Identify which cell holds the provided text, then report its (X, Y) central coordinate. 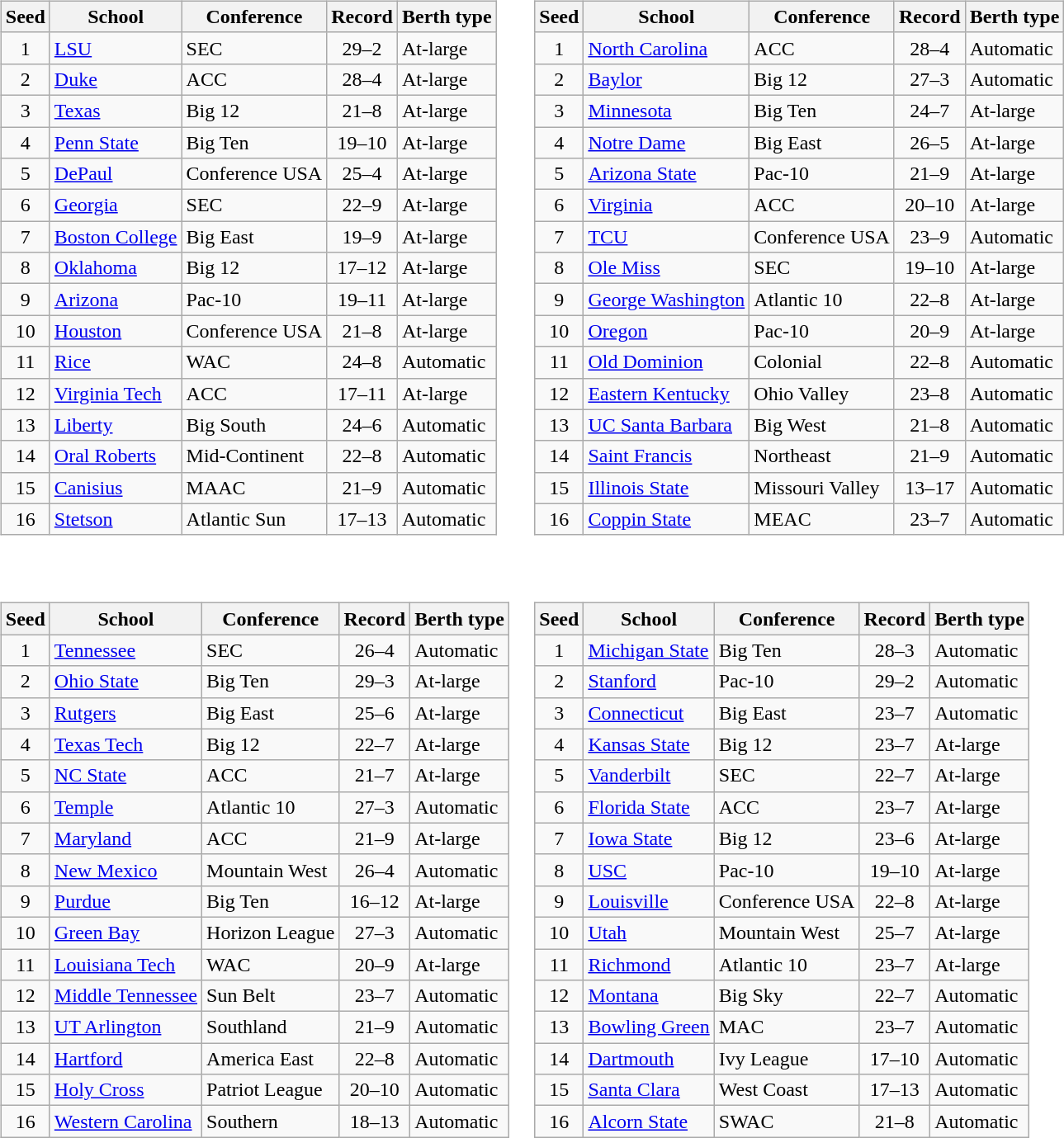
Horizon League (271, 933)
Minnesota (667, 111)
George Washington (667, 300)
Santa Clara (649, 1090)
Ole Miss (667, 268)
Ohio State (125, 682)
UT Arlington (125, 1027)
Vanderbilt (649, 776)
Colonial (822, 362)
Sun Belt (271, 996)
25–4 (362, 174)
19–11 (362, 300)
16–12 (375, 901)
Arizona (116, 300)
Maryland (125, 838)
Canisius (116, 488)
Coppin State (667, 519)
Tennessee (125, 650)
24–8 (362, 362)
Ohio Valley (822, 394)
America East (271, 1059)
Northeast (822, 456)
24–6 (362, 425)
13–17 (929, 488)
Old Dominion (667, 362)
Louisiana Tech (125, 965)
Duke (116, 79)
28–3 (895, 650)
Rice (116, 362)
MAC (787, 1027)
Richmond (649, 965)
DePaul (116, 174)
Connecticut (649, 713)
17–10 (895, 1059)
25–7 (895, 933)
Texas Tech (125, 744)
Purdue (125, 901)
Alcorn State (649, 1121)
29–3 (375, 682)
Southland (271, 1027)
Oral Roberts (116, 456)
Arizona State (667, 174)
Saint Francis (667, 456)
Big West (822, 425)
Mid-Continent (254, 456)
Illinois State (667, 488)
SWAC (787, 1121)
Rutgers (125, 713)
Green Bay (125, 933)
USC (649, 870)
23–8 (929, 394)
19–9 (362, 237)
Iowa State (649, 838)
Oklahoma (116, 268)
Big Sky (787, 996)
22–9 (362, 205)
26–5 (929, 143)
Texas (116, 111)
NC State (125, 776)
Stanford (649, 682)
Virginia (667, 205)
24–7 (929, 111)
Stetson (116, 519)
Dartmouth (649, 1059)
Hartford (125, 1059)
Atlantic Sun (254, 519)
LSU (116, 48)
Georgia (116, 205)
Baylor (667, 79)
Temple (125, 807)
Boston College (116, 237)
23–9 (929, 237)
17–12 (362, 268)
Virginia Tech (116, 394)
West Coast (787, 1090)
23–6 (895, 838)
Western Carolina (125, 1121)
Houston (116, 331)
MAAC (254, 488)
Penn State (116, 143)
Florida State (649, 807)
Michigan State (649, 650)
Oregon (667, 331)
Big South (254, 425)
25–6 (375, 713)
Ivy League (787, 1059)
Liberty (116, 425)
MEAC (822, 519)
Holy Cross (125, 1090)
Bowling Green (649, 1027)
18–13 (375, 1121)
TCU (667, 237)
Notre Dame (667, 143)
New Mexico (125, 870)
17–11 (362, 394)
Louisville (649, 901)
Utah (649, 933)
Patriot League (271, 1090)
North Carolina (667, 48)
Montana (649, 996)
UC Santa Barbara (667, 425)
Southern (271, 1121)
Kansas State (649, 744)
21–7 (375, 776)
Middle Tennessee (125, 996)
Eastern Kentucky (667, 394)
Missouri Valley (822, 488)
